Detect which cell encompasses the target text, then output its (x, y) center coordinate. 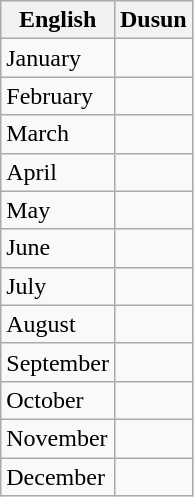
July (58, 286)
June (58, 248)
English (58, 20)
March (58, 134)
August (58, 324)
September (58, 362)
April (58, 172)
January (58, 58)
October (58, 400)
November (58, 438)
Dusun (153, 20)
February (58, 96)
December (58, 477)
May (58, 210)
